Pinpoint the cell where the given text exists, returning its [X, Y] midpoint coordinate. 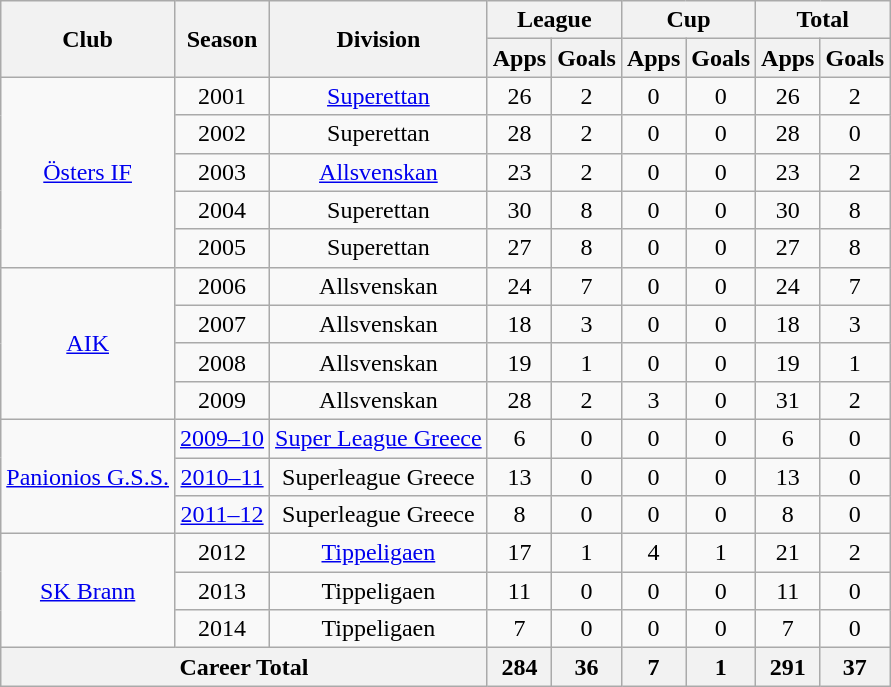
291 [788, 667]
31 [788, 400]
2009 [222, 400]
2007 [222, 324]
Total [823, 20]
17 [519, 553]
2003 [222, 172]
Östers IF [88, 172]
284 [519, 667]
League [554, 20]
Career Total [244, 667]
Panionios G.S.S. [88, 476]
2002 [222, 134]
Cup [688, 20]
2008 [222, 362]
21 [788, 553]
Division [379, 39]
2014 [222, 629]
2013 [222, 591]
Super League Greece [379, 438]
2011–12 [222, 515]
36 [587, 667]
2005 [222, 248]
2001 [222, 96]
AIK [88, 343]
Club [88, 39]
SK Brann [88, 591]
2012 [222, 553]
37 [855, 667]
Season [222, 39]
4 [653, 553]
2006 [222, 286]
2004 [222, 210]
2010–11 [222, 477]
2009–10 [222, 438]
